Capture the cell that displays the provided text and extract its [X, Y] central coordinate. 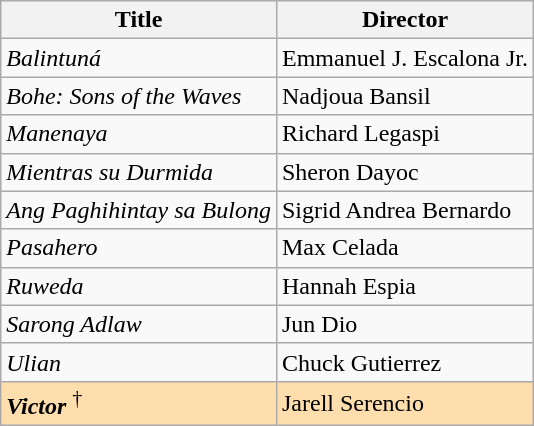
Mientras su Durmida [139, 172]
Emmanuel J. Escalona Jr. [404, 58]
Ruweda [139, 286]
Balintuná [139, 58]
Sigrid Andrea Bernardo [404, 210]
Ang Paghihintay sa Bulong [139, 210]
Victor † [139, 404]
Max Celada [404, 248]
Ulian [139, 362]
Nadjoua Bansil [404, 96]
Manenaya [139, 134]
Richard Legaspi [404, 134]
Jarell Serencio [404, 404]
Pasahero [139, 248]
Sheron Dayoc [404, 172]
Title [139, 20]
Sarong Adlaw [139, 324]
Chuck Gutierrez [404, 362]
Bohe: Sons of the Waves [139, 96]
Hannah Espia [404, 286]
Jun Dio [404, 324]
Director [404, 20]
